Scan for the cell matching the given text and deliver its (X, Y) coordinate at center. 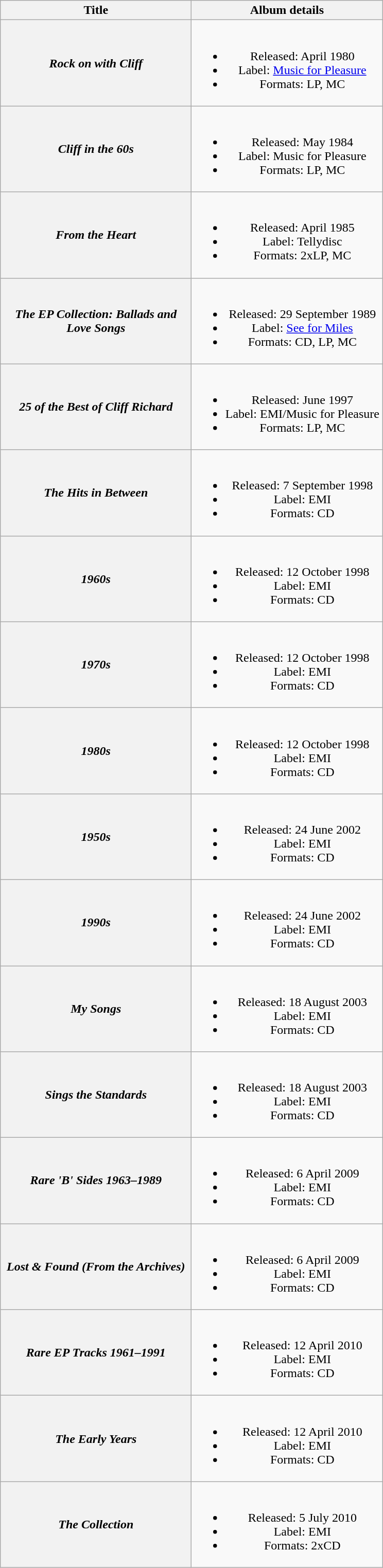
Released: May 1984Label: Music for PleasureFormats: LP, MC (287, 149)
From the Heart (96, 235)
Rare EP Tracks 1961–1991 (96, 1352)
The Collection (96, 1524)
Rock on with Cliff (96, 63)
Released: April 1985Label: TellydiscFormats: 2xLP, MC (287, 235)
25 of the Best of Cliff Richard (96, 407)
The Early Years (96, 1439)
Released: June 1997Label: EMI/Music for PleasureFormats: LP, MC (287, 407)
Album details (287, 10)
1970s (96, 665)
Released: 29 September 1989Label: See for MilesFormats: CD, LP, MC (287, 321)
The EP Collection: Ballads and Love Songs (96, 321)
1950s (96, 837)
1980s (96, 750)
1960s (96, 578)
Lost & Found (From the Archives) (96, 1267)
1990s (96, 922)
The Hits in Between (96, 493)
Released: 5 July 2010Label: EMIFormats: 2xCD (287, 1524)
Cliff in the 60s (96, 149)
Released: 7 September 1998Label: EMIFormats: CD (287, 493)
My Songs (96, 1009)
Rare 'B' Sides 1963–1989 (96, 1181)
Sings the Standards (96, 1095)
Released: April 1980Label: Music for PleasureFormats: LP, MC (287, 63)
Title (96, 10)
